Capture the cell that displays the provided text and extract its (X, Y) central coordinate. 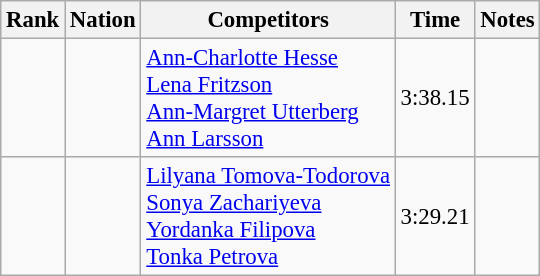
Rank (33, 20)
Time (435, 20)
3:29.21 (435, 216)
Ann-Charlotte HesseLena FritzsonAnn-Margret UtterbergAnn Larsson (268, 98)
Lilyana Tomova-TodorovaSonya ZachariyevaYordanka FilipovaTonka Petrova (268, 216)
Competitors (268, 20)
Nation (103, 20)
Notes (508, 20)
3:38.15 (435, 98)
